Return the [X, Y] coordinate for the center point of the cell that contains the specified text.  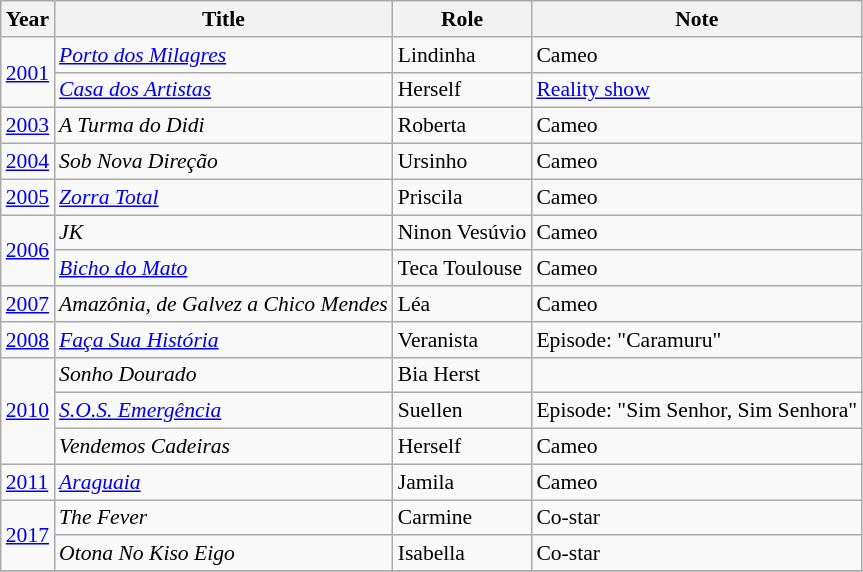
Porto dos Milagres [224, 55]
Ninon Vesúvio [462, 233]
2017 [28, 536]
Araguaia [224, 482]
Bia Herst [462, 375]
Teca Toulouse [462, 269]
Suellen [462, 411]
2001 [28, 72]
Vendemos Cadeiras [224, 447]
Léa [462, 304]
Sob Nova Direção [224, 162]
The Fever [224, 518]
Veranista [462, 340]
Otona No Kiso Eigo [224, 554]
2007 [28, 304]
Sonho Dourado [224, 375]
2004 [28, 162]
Reality show [696, 90]
Roberta [462, 126]
Year [28, 19]
Amazônia, de Galvez a Chico Mendes [224, 304]
2008 [28, 340]
Priscila [462, 197]
Episode: "Sim Senhor, Sim Senhora" [696, 411]
JK [224, 233]
2003 [28, 126]
Jamila [462, 482]
Role [462, 19]
Zorra Total [224, 197]
Isabella [462, 554]
Title [224, 19]
Lindinha [462, 55]
Note [696, 19]
S.O.S. Emergência [224, 411]
Episode: "Caramuru" [696, 340]
A Turma do Didi [224, 126]
2011 [28, 482]
Bicho do Mato [224, 269]
Ursinho [462, 162]
Faça Sua História [224, 340]
2005 [28, 197]
2010 [28, 410]
2006 [28, 250]
Casa dos Artistas [224, 90]
Carmine [462, 518]
